Find where the given text appears and provide that cell's center as (X, Y) coordinate. 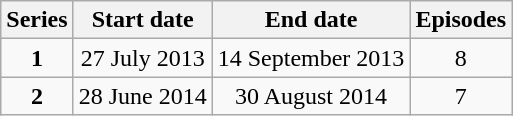
1 (37, 58)
End date (311, 20)
30 August 2014 (311, 96)
2 (37, 96)
8 (461, 58)
7 (461, 96)
Episodes (461, 20)
28 June 2014 (142, 96)
27 July 2013 (142, 58)
14 September 2013 (311, 58)
Series (37, 20)
Start date (142, 20)
